Search for the cell housing the specified text and yield its [X, Y] center coordinate. 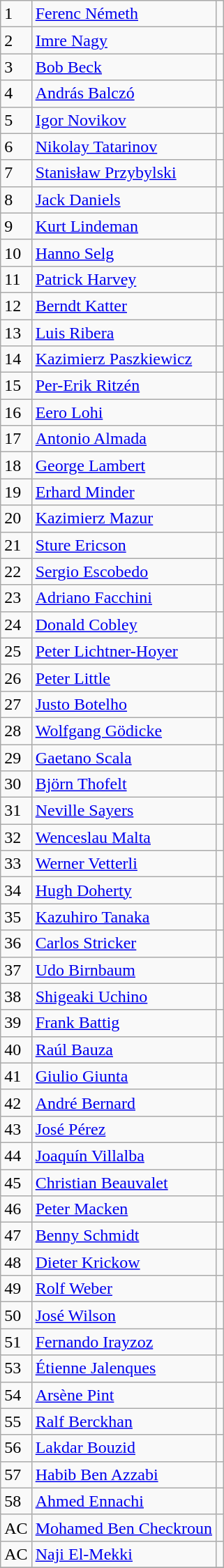
45 [16, 1183]
22 [16, 572]
15 [16, 386]
Arsène Pint [124, 1395]
Shigeaki Uchino [124, 996]
Peter Macken [124, 1209]
57 [16, 1474]
4 [16, 94]
Sture Ericson [124, 545]
Giulio Giunta [124, 1076]
44 [16, 1156]
35 [16, 917]
Naji El-Mekki [124, 1554]
Mohamed Ben Checkroun [124, 1528]
Donald Cobley [124, 625]
Kazuhiro Tanaka [124, 917]
Frank Battig [124, 1023]
Igor Novikov [124, 120]
Carlos Stricker [124, 943]
51 [16, 1342]
Björn Thofelt [124, 784]
Kurt Lindeman [124, 226]
13 [16, 333]
Per-Erik Ritzén [124, 386]
56 [16, 1448]
Werner Vetterli [124, 864]
10 [16, 253]
38 [16, 996]
Lakdar Bouzid [124, 1448]
11 [16, 279]
Wolfgang Gödicke [124, 731]
Neville Sayers [124, 811]
47 [16, 1236]
16 [16, 412]
Rolf Weber [124, 1289]
53 [16, 1368]
7 [16, 173]
34 [16, 890]
Luis Ribera [124, 333]
Ferenc Németh [124, 14]
6 [16, 147]
Hanno Selg [124, 253]
26 [16, 678]
17 [16, 439]
3 [16, 67]
19 [16, 492]
32 [16, 837]
Gaetano Scala [124, 757]
48 [16, 1262]
Udo Birnbaum [124, 970]
Hugh Doherty [124, 890]
46 [16, 1209]
Raúl Bauza [124, 1050]
Stanisław Przybylski [124, 173]
18 [16, 465]
14 [16, 359]
41 [16, 1076]
36 [16, 943]
Kazimierz Mazur [124, 518]
Justo Botelho [124, 704]
Benny Schmidt [124, 1236]
42 [16, 1103]
Fernando Irayzoz [124, 1342]
30 [16, 784]
Bob Beck [124, 67]
5 [16, 120]
Wenceslau Malta [124, 837]
29 [16, 757]
12 [16, 306]
Adriano Facchini [124, 598]
Kazimierz Paszkiewicz [124, 359]
58 [16, 1501]
2 [16, 40]
András Balczó [124, 94]
39 [16, 1023]
50 [16, 1315]
Ahmed Ennachi [124, 1501]
Christian Beauvalet [124, 1183]
Peter Lichtner-Hoyer [124, 651]
27 [16, 704]
Joaquín Villalba [124, 1156]
23 [16, 598]
55 [16, 1421]
49 [16, 1289]
54 [16, 1395]
9 [16, 226]
37 [16, 970]
Habib Ben Azzabi [124, 1474]
José Pérez [124, 1129]
Patrick Harvey [124, 279]
43 [16, 1129]
José Wilson [124, 1315]
1 [16, 14]
Berndt Katter [124, 306]
Étienne Jalenques [124, 1368]
33 [16, 864]
25 [16, 651]
Nikolay Tatarinov [124, 147]
21 [16, 545]
Erhard Minder [124, 492]
31 [16, 811]
20 [16, 518]
André Bernard [124, 1103]
Dieter Krickow [124, 1262]
Antonio Almada [124, 439]
8 [16, 200]
Imre Nagy [124, 40]
George Lambert [124, 465]
28 [16, 731]
Eero Lohi [124, 412]
Sergio Escobedo [124, 572]
Peter Little [124, 678]
Ralf Berckhan [124, 1421]
Jack Daniels [124, 200]
24 [16, 625]
40 [16, 1050]
